Extract the (X, Y) coordinate from the center of the cell holding the provided text.  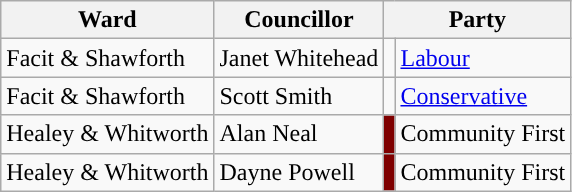
Ward (108, 20)
Conservative (483, 96)
Party (478, 20)
Scott Smith (299, 96)
Janet Whitehead (299, 58)
Dayne Powell (299, 172)
Alan Neal (299, 134)
Councillor (299, 20)
Labour (483, 58)
